Pinpoint the cell where the given text exists, returning its (x, y) midpoint coordinate. 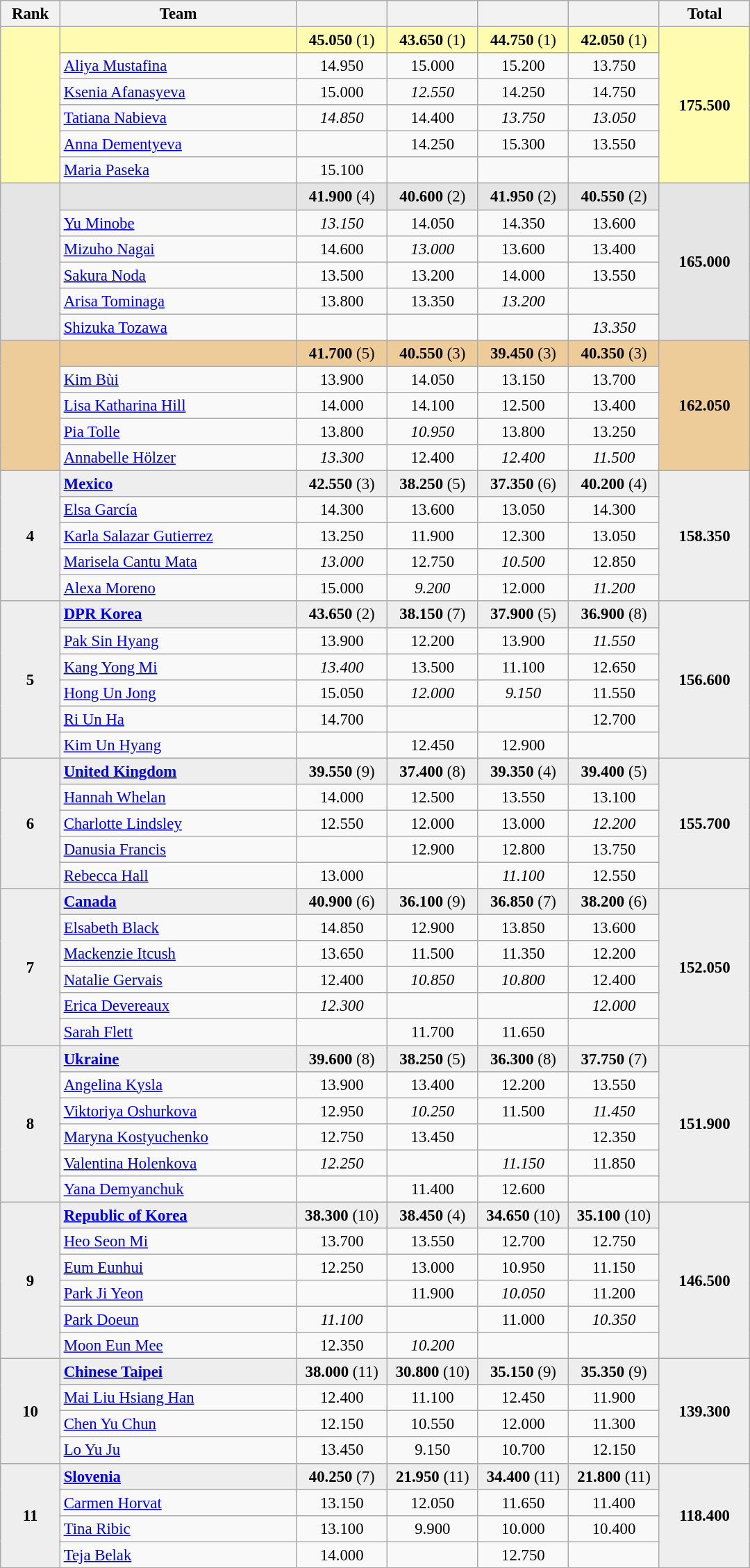
8 (31, 1124)
Ukraine (178, 1059)
Viktoriya Oshurkova (178, 1111)
10.350 (614, 1320)
Mexico (178, 484)
Kim Un Hyang (178, 745)
Aliya Mustafina (178, 66)
Ksenia Afanasyeva (178, 92)
45.050 (1) (342, 40)
Carmen Horvat (178, 1503)
Canada (178, 902)
14.100 (433, 406)
37.350 (6) (524, 484)
Republic of Korea (178, 1215)
14.400 (433, 118)
10.400 (614, 1528)
40.550 (2) (614, 197)
DPR Korea (178, 615)
158.350 (704, 536)
38.450 (4) (433, 1215)
34.400 (11) (524, 1476)
Hong Un Jong (178, 693)
43.650 (2) (342, 615)
40.200 (4) (614, 484)
Arisa Tominaga (178, 301)
10.500 (524, 562)
Yu Minobe (178, 223)
38.200 (6) (614, 902)
Annabelle Hölzer (178, 458)
15.300 (524, 145)
12.850 (614, 562)
10.000 (524, 1528)
14.750 (614, 92)
38.000 (11) (342, 1372)
37.400 (8) (433, 771)
Maryna Kostyuchenko (178, 1137)
165.000 (704, 262)
152.050 (704, 967)
14.600 (342, 249)
44.750 (1) (524, 40)
40.600 (2) (433, 197)
14.950 (342, 66)
11.000 (524, 1320)
155.700 (704, 823)
15.050 (342, 693)
42.050 (1) (614, 40)
Elsabeth Black (178, 928)
30.800 (10) (433, 1372)
10.200 (433, 1346)
35.350 (9) (614, 1372)
40.250 (7) (342, 1476)
Yana Demyanchuk (178, 1189)
6 (31, 823)
39.400 (5) (614, 771)
7 (31, 967)
39.350 (4) (524, 771)
Pak Sin Hyang (178, 641)
13.300 (342, 458)
Danusia Francis (178, 850)
Heo Seon Mi (178, 1241)
5 (31, 680)
Tatiana Nabieva (178, 118)
United Kingdom (178, 771)
4 (31, 536)
38.150 (7) (433, 615)
42.550 (3) (342, 484)
36.850 (7) (524, 902)
15.100 (342, 170)
Pia Tolle (178, 431)
36.300 (8) (524, 1059)
Charlotte Lindsley (178, 823)
Rank (31, 14)
Eum Eunhui (178, 1267)
Angelina Kysla (178, 1084)
12.800 (524, 850)
Maria Paseka (178, 170)
10.700 (524, 1451)
21.950 (11) (433, 1476)
Karla Salazar Gutierrez (178, 536)
40.550 (3) (433, 354)
37.750 (7) (614, 1059)
175.500 (704, 106)
37.900 (5) (524, 615)
41.900 (4) (342, 197)
12.050 (433, 1503)
40.350 (3) (614, 354)
162.050 (704, 406)
10.800 (524, 980)
Kim Bùi (178, 379)
Slovenia (178, 1476)
14.700 (342, 719)
35.150 (9) (524, 1372)
Park Ji Yeon (178, 1294)
10.050 (524, 1294)
Mizuho Nagai (178, 249)
14.350 (524, 223)
10.250 (433, 1111)
151.900 (704, 1124)
Anna Dementyeva (178, 145)
35.100 (10) (614, 1215)
36.900 (8) (614, 615)
Total (704, 14)
11.350 (524, 954)
Sarah Flett (178, 1032)
Chen Yu Chun (178, 1424)
Erica Devereaux (178, 1007)
Tina Ribic (178, 1528)
Shizuka Tozawa (178, 327)
Sakura Noda (178, 275)
Ri Un Ha (178, 719)
10.850 (433, 980)
41.700 (5) (342, 354)
39.550 (9) (342, 771)
21.800 (11) (614, 1476)
9.900 (433, 1528)
36.100 (9) (433, 902)
Mai Liu Hsiang Han (178, 1398)
11.850 (614, 1163)
15.200 (524, 66)
Rebecca Hall (178, 876)
Hannah Whelan (178, 798)
Natalie Gervais (178, 980)
118.400 (704, 1515)
Park Doeun (178, 1320)
43.650 (1) (433, 40)
40.900 (6) (342, 902)
10.550 (433, 1424)
12.650 (614, 667)
9.200 (433, 588)
Alexa Moreno (178, 588)
Kang Yong Mi (178, 667)
Marisela Cantu Mata (178, 562)
13.850 (524, 928)
12.950 (342, 1111)
12.600 (524, 1189)
38.300 (10) (342, 1215)
Moon Eun Mee (178, 1346)
10 (31, 1411)
11.450 (614, 1111)
156.600 (704, 680)
Mackenzie Itcush (178, 954)
13.650 (342, 954)
Teja Belak (178, 1555)
39.450 (3) (524, 354)
Valentina Holenkova (178, 1163)
139.300 (704, 1411)
Lo Yu Ju (178, 1451)
Chinese Taipei (178, 1372)
Lisa Katharina Hill (178, 406)
11 (31, 1515)
9 (31, 1280)
146.500 (704, 1280)
Team (178, 14)
11.700 (433, 1032)
39.600 (8) (342, 1059)
41.950 (2) (524, 197)
11.300 (614, 1424)
34.650 (10) (524, 1215)
Elsa García (178, 510)
